For the text-containing cell, return its midpoint in (X, Y) coordinate format. 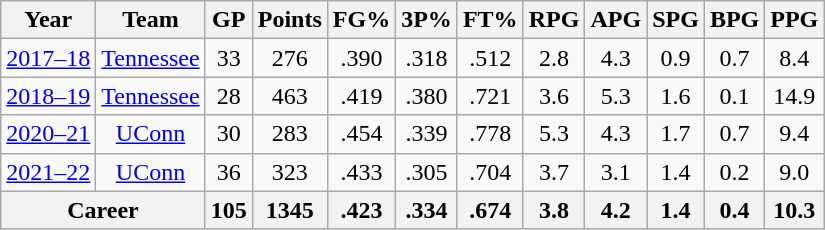
Team (150, 20)
.390 (361, 58)
.334 (427, 210)
0.4 (734, 210)
463 (290, 96)
.318 (427, 58)
.674 (490, 210)
2.8 (554, 58)
33 (228, 58)
9.0 (794, 172)
GP (228, 20)
9.4 (794, 134)
.305 (427, 172)
APG (616, 20)
0.2 (734, 172)
FT% (490, 20)
Points (290, 20)
3.1 (616, 172)
PPG (794, 20)
4.2 (616, 210)
3.7 (554, 172)
276 (290, 58)
.778 (490, 134)
.721 (490, 96)
.433 (361, 172)
.512 (490, 58)
2020–21 (48, 134)
2017–18 (48, 58)
.704 (490, 172)
3P% (427, 20)
8.4 (794, 58)
RPG (554, 20)
105 (228, 210)
.454 (361, 134)
1.7 (676, 134)
323 (290, 172)
.339 (427, 134)
3.6 (554, 96)
28 (228, 96)
0.1 (734, 96)
0.9 (676, 58)
2021–22 (48, 172)
.419 (361, 96)
1345 (290, 210)
.380 (427, 96)
10.3 (794, 210)
Career (103, 210)
30 (228, 134)
14.9 (794, 96)
BPG (734, 20)
FG% (361, 20)
SPG (676, 20)
283 (290, 134)
Year (48, 20)
3.8 (554, 210)
.423 (361, 210)
2018–19 (48, 96)
36 (228, 172)
1.6 (676, 96)
